Detect which cell encompasses the target text, then output its (X, Y) center coordinate. 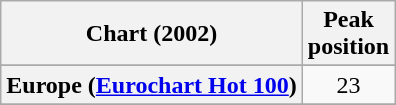
Peakposition (348, 34)
Chart (2002) (152, 34)
23 (348, 85)
Europe (Eurochart Hot 100) (152, 85)
